Scan for the cell matching the given text and deliver its [X, Y] coordinate at center. 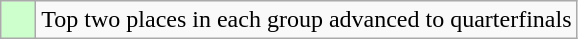
Top two places in each group advanced to quarterfinals [306, 20]
